Identify which cell holds the provided text, then report its [X, Y] central coordinate. 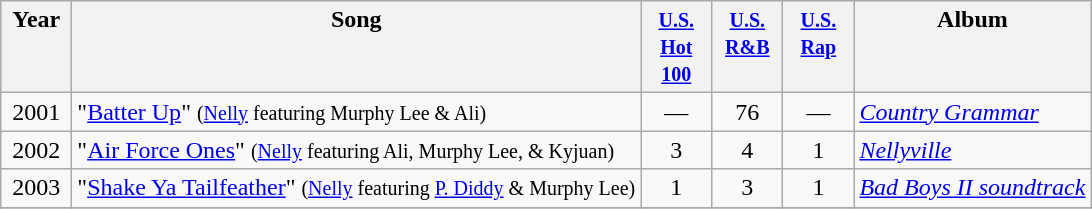
"Shake Ya Tailfeather" (Nelly featuring P. Diddy & Murphy Lee) [356, 188]
Album [972, 47]
2002 [36, 150]
2001 [36, 112]
4 [748, 150]
Country Grammar [972, 112]
2003 [36, 188]
U.S. R&B [748, 47]
76 [748, 112]
Song [356, 47]
Nellyville [972, 150]
U.S. Hot 100 [676, 47]
Bad Boys II soundtrack [972, 188]
"Batter Up" (Nelly featuring Murphy Lee & Ali) [356, 112]
"Air Force Ones" (Nelly featuring Ali, Murphy Lee, & Kyjuan) [356, 150]
U.S. Rap [818, 47]
Year [36, 47]
